Identify which cell holds the provided text, then report its [X, Y] central coordinate. 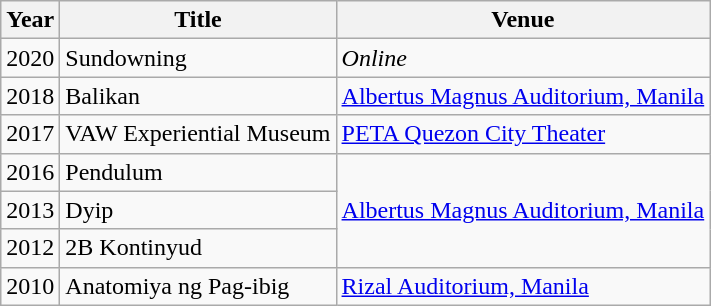
PETA Quezon City Theater [523, 134]
2020 [30, 58]
Rizal Auditorium, Manila [523, 286]
2017 [30, 134]
Balikan [198, 96]
Pendulum [198, 172]
2B Kontinyud [198, 248]
2016 [30, 172]
VAW Experiential Museum [198, 134]
Dyip [198, 210]
2018 [30, 96]
Year [30, 20]
2013 [30, 210]
2010 [30, 286]
Venue [523, 20]
Sundowning [198, 58]
Online [523, 58]
2012 [30, 248]
Title [198, 20]
Anatomiya ng Pag-ibig [198, 286]
